Output the [X, Y] coordinate of the center of the cell containing the given text.  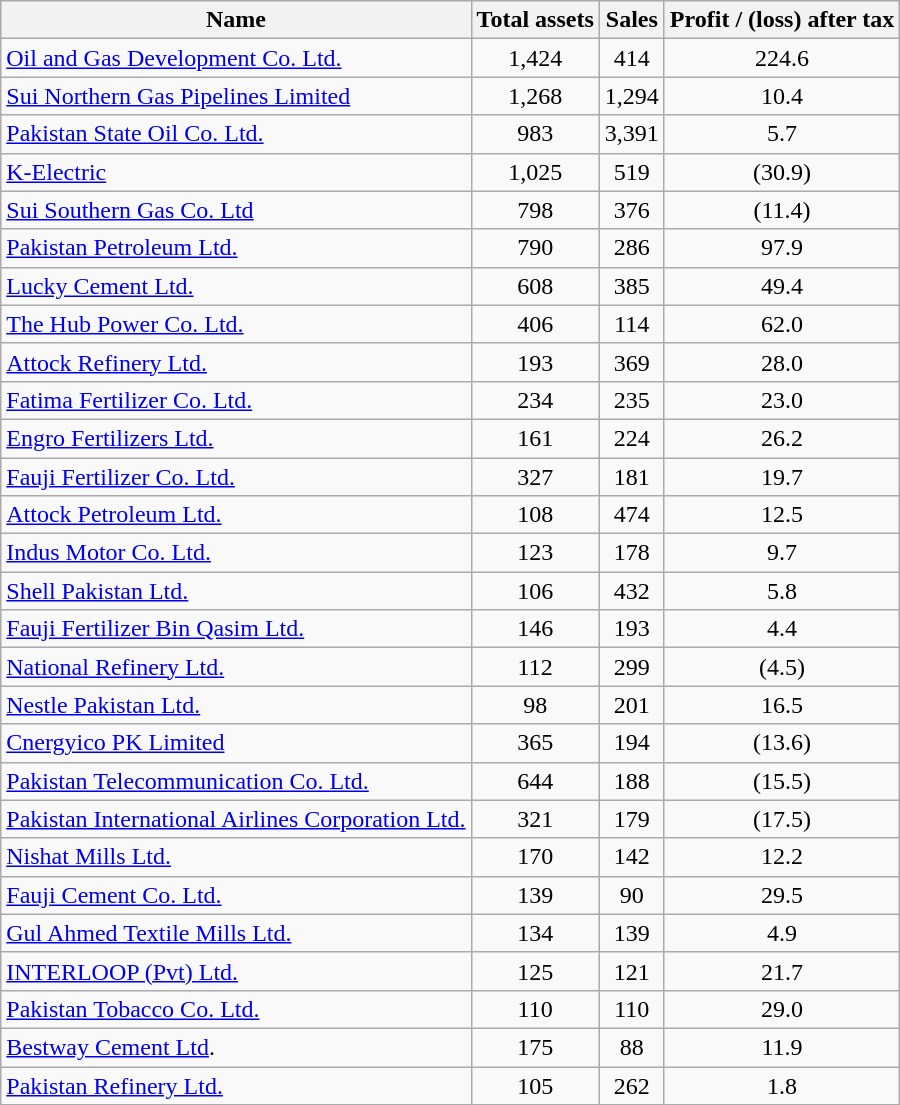
97.9 [782, 248]
Indus Motor Co. Ltd. [236, 553]
Fauji Cement Co. Ltd. [236, 895]
National Refinery Ltd. [236, 667]
299 [632, 667]
12.5 [782, 515]
Oil and Gas Development Co. Ltd. [236, 58]
26.2 [782, 438]
(11.4) [782, 210]
385 [632, 286]
(17.5) [782, 819]
125 [535, 971]
Total assets [535, 20]
181 [632, 477]
Pakistan Tobacco Co. Ltd. [236, 1009]
376 [632, 210]
194 [632, 743]
49.4 [782, 286]
1.8 [782, 1085]
11.9 [782, 1047]
Nestle Pakistan Ltd. [236, 705]
10.4 [782, 96]
(15.5) [782, 781]
170 [535, 857]
9.7 [782, 553]
175 [535, 1047]
62.0 [782, 324]
519 [632, 172]
286 [632, 248]
90 [632, 895]
5.7 [782, 134]
321 [535, 819]
114 [632, 324]
161 [535, 438]
Pakistan Petroleum Ltd. [236, 248]
Pakistan State Oil Co. Ltd. [236, 134]
Attock Petroleum Ltd. [236, 515]
Shell Pakistan Ltd. [236, 591]
Fauji Fertilizer Co. Ltd. [236, 477]
3,391 [632, 134]
234 [535, 400]
Pakistan Refinery Ltd. [236, 1085]
Fauji Fertilizer Bin Qasim Ltd. [236, 629]
12.2 [782, 857]
29.0 [782, 1009]
Sui Southern Gas Co. Ltd [236, 210]
1,025 [535, 172]
1,294 [632, 96]
432 [632, 591]
179 [632, 819]
983 [535, 134]
414 [632, 58]
262 [632, 1085]
Engro Fertilizers Ltd. [236, 438]
365 [535, 743]
474 [632, 515]
23.0 [782, 400]
4.9 [782, 933]
16.5 [782, 705]
644 [535, 781]
178 [632, 553]
369 [632, 362]
105 [535, 1085]
Pakistan Telecommunication Co. Ltd. [236, 781]
790 [535, 248]
98 [535, 705]
Fatima Fertilizer Co. Ltd. [236, 400]
Sales [632, 20]
112 [535, 667]
21.7 [782, 971]
Lucky Cement Ltd. [236, 286]
K-Electric [236, 172]
28.0 [782, 362]
5.8 [782, 591]
Attock Refinery Ltd. [236, 362]
19.7 [782, 477]
224.6 [782, 58]
Gul Ahmed Textile Mills Ltd. [236, 933]
327 [535, 477]
146 [535, 629]
Cnergyico PK Limited [236, 743]
142 [632, 857]
INTERLOOP (Pvt) Ltd. [236, 971]
Profit / (loss) after tax [782, 20]
201 [632, 705]
88 [632, 1047]
608 [535, 286]
1,268 [535, 96]
(4.5) [782, 667]
Sui Northern Gas Pipelines Limited [236, 96]
224 [632, 438]
108 [535, 515]
188 [632, 781]
235 [632, 400]
Name [236, 20]
4.4 [782, 629]
106 [535, 591]
The Hub Power Co. Ltd. [236, 324]
(30.9) [782, 172]
Nishat Mills Ltd. [236, 857]
123 [535, 553]
798 [535, 210]
(13.6) [782, 743]
Bestway Cement Ltd. [236, 1047]
406 [535, 324]
29.5 [782, 895]
1,424 [535, 58]
134 [535, 933]
121 [632, 971]
Pakistan International Airlines Corporation Ltd. [236, 819]
